Return the [x, y] coordinate for the center point of the cell that contains the specified text.  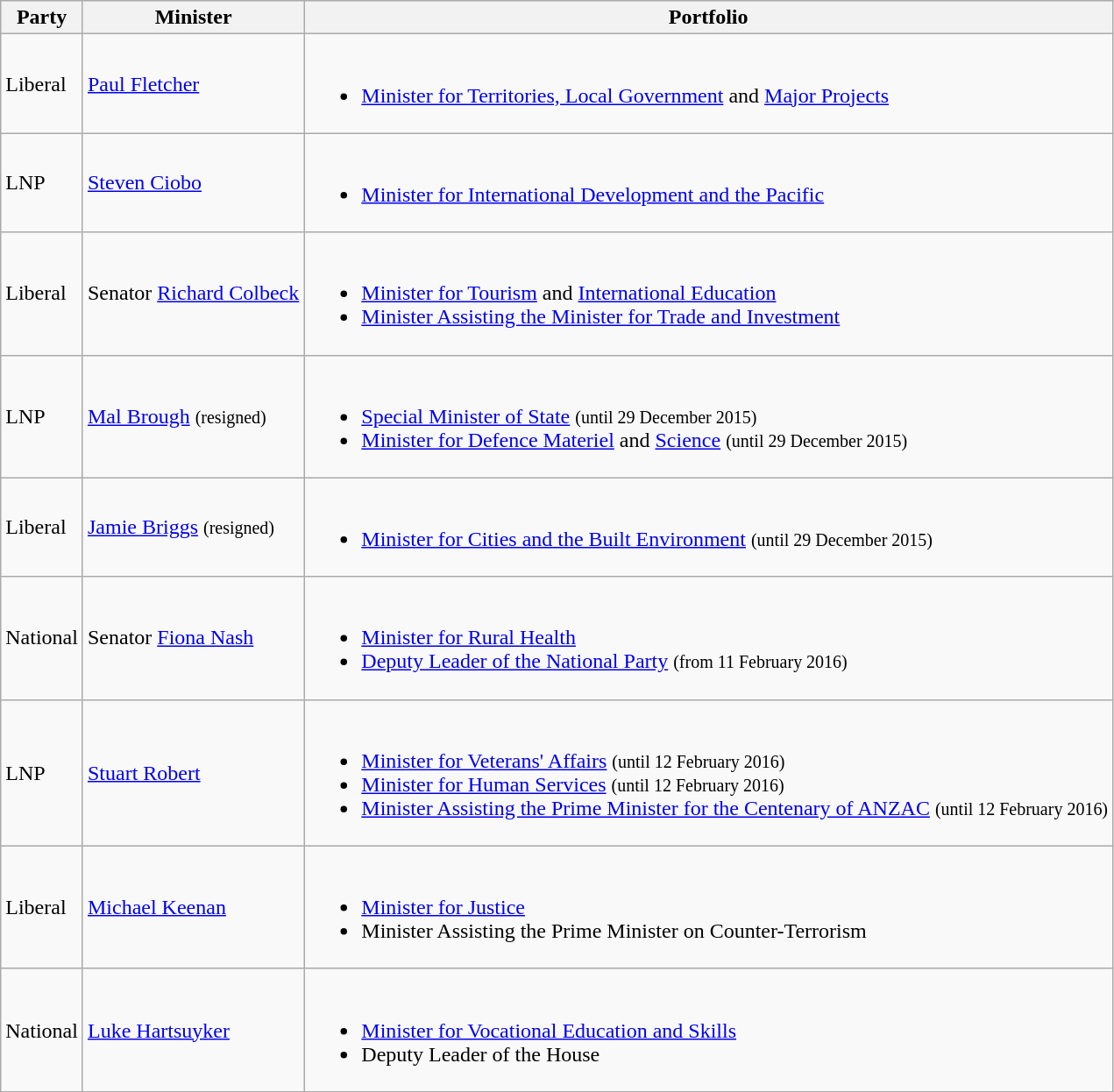
Michael Keenan [193, 907]
Mal Brough (resigned) [193, 416]
Portfolio [708, 18]
Senator Fiona Nash [193, 638]
Minister [193, 18]
Luke Hartsuyker [193, 1030]
Steven Ciobo [193, 182]
Minister for Territories, Local Government and Major Projects [708, 84]
Minister for Rural HealthDeputy Leader of the National Party (from 11 February 2016) [708, 638]
Jamie Briggs (resigned) [193, 528]
Party [42, 18]
Minister for Cities and the Built Environment (until 29 December 2015) [708, 528]
Paul Fletcher [193, 84]
Minister for Vocational Education and SkillsDeputy Leader of the House [708, 1030]
Stuart Robert [193, 773]
Minister for Tourism and International EducationMinister Assisting the Minister for Trade and Investment [708, 294]
Special Minister of State (until 29 December 2015)Minister for Defence Materiel and Science (until 29 December 2015) [708, 416]
Minister for JusticeMinister Assisting the Prime Minister on Counter-Terrorism [708, 907]
Senator Richard Colbeck [193, 294]
Minister for International Development and the Pacific [708, 182]
